Locate the cell with the specified text and output its (x, y) center coordinate. 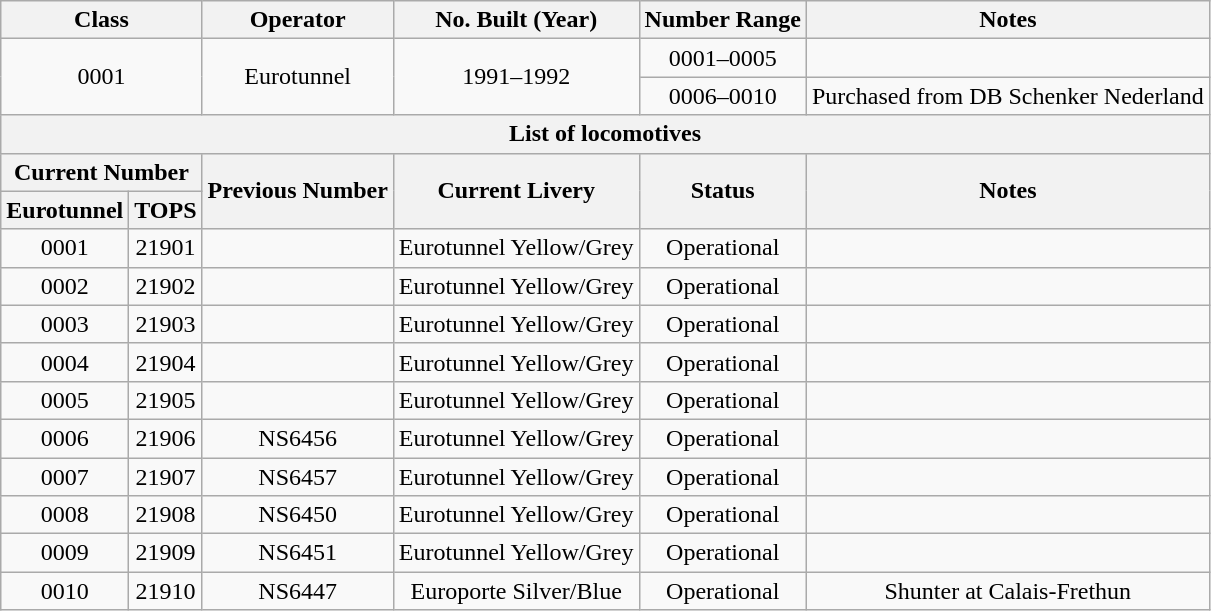
21902 (166, 286)
Shunter at Calais-Frethun (1008, 591)
No. Built (Year) (516, 20)
Previous Number (298, 191)
21907 (166, 477)
21901 (166, 248)
21906 (166, 438)
0002 (65, 286)
List of locomotives (606, 134)
NS6447 (298, 591)
NS6456 (298, 438)
21905 (166, 400)
NS6457 (298, 477)
Current Number (102, 172)
TOPS (166, 210)
Number Range (722, 20)
0006–0010 (722, 96)
21904 (166, 362)
0006 (65, 438)
1991–1992 (516, 77)
Current Livery (516, 191)
0010 (65, 591)
Status (722, 191)
Purchased from DB Schenker Nederland (1008, 96)
0009 (65, 553)
0003 (65, 324)
21903 (166, 324)
NS6450 (298, 515)
0008 (65, 515)
21909 (166, 553)
0001–0005 (722, 58)
21908 (166, 515)
Europorte Silver/Blue (516, 591)
0004 (65, 362)
0005 (65, 400)
NS6451 (298, 553)
Class (102, 20)
21910 (166, 591)
0007 (65, 477)
Operator (298, 20)
